Determine the (X, Y) coordinate at the center of the cell enclosing the given text.  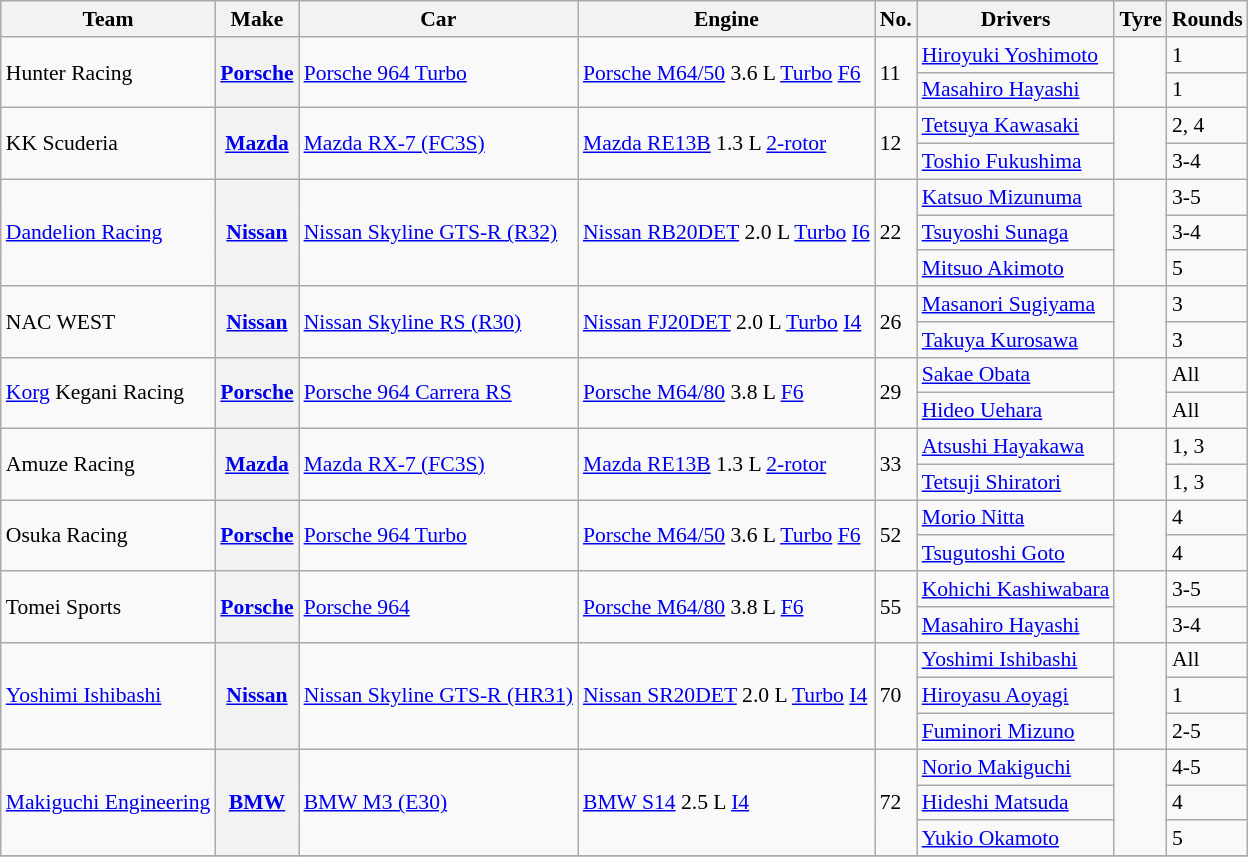
BMW M3 (E30) (438, 802)
33 (896, 464)
Team (108, 19)
Fuminori Mizuno (1016, 732)
NAC WEST (108, 322)
72 (896, 802)
4-5 (1208, 767)
Hideshi Matsuda (1016, 803)
26 (896, 322)
Osuka Racing (108, 536)
Tsuyoshi Sunaga (1016, 233)
Sakae Obata (1016, 375)
Yukio Okamoto (1016, 839)
Porsche 964 Carrera RS (438, 392)
2-5 (1208, 732)
Korg Kegani Racing (108, 392)
Takuya Kurosawa (1016, 340)
Porsche 964 (438, 606)
Hiroyasu Aoyagi (1016, 696)
No. (896, 19)
22 (896, 232)
Tomei Sports (108, 606)
Hiroyuki Yoshimoto (1016, 55)
Hunter Racing (108, 72)
12 (896, 144)
Katsuo Mizunuma (1016, 197)
Morio Nitta (1016, 518)
52 (896, 536)
Masanori Sugiyama (1016, 304)
Kohichi Kashiwabara (1016, 589)
Atsushi Hayakawa (1016, 447)
70 (896, 696)
Tsugutoshi Goto (1016, 554)
Dandelion Racing (108, 232)
Drivers (1016, 19)
Nissan Skyline GTS-R (R32) (438, 232)
Nissan FJ20DET 2.0 L Turbo I4 (726, 322)
Norio Makiguchi (1016, 767)
BMW S14 2.5 L I4 (726, 802)
Tyre (1140, 19)
Amuze Racing (108, 464)
Make (256, 19)
Hideo Uehara (1016, 411)
11 (896, 72)
Tetsuya Kawasaki (1016, 126)
2, 4 (1208, 126)
55 (896, 606)
Engine (726, 19)
Tetsuji Shiratori (1016, 482)
Car (438, 19)
Rounds (1208, 19)
Nissan Skyline RS (R30) (438, 322)
Nissan SR20DET 2.0 L Turbo I4 (726, 696)
KK Scuderia (108, 144)
Makiguchi Engineering (108, 802)
Toshio Fukushima (1016, 162)
Mitsuo Akimoto (1016, 269)
BMW (256, 802)
Nissan RB20DET 2.0 L Turbo I6 (726, 232)
29 (896, 392)
Nissan Skyline GTS-R (HR31) (438, 696)
